Return the [X, Y] coordinate for the center point of the cell that contains the specified text.  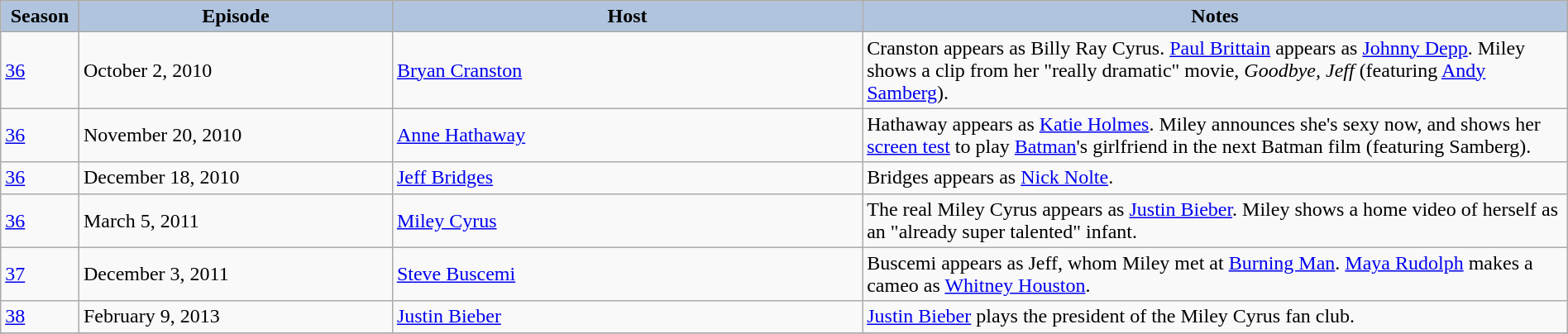
December 18, 2010 [235, 178]
October 2, 2010 [235, 70]
Host [627, 17]
Bryan Cranston [627, 70]
37 [40, 274]
The real Miley Cyrus appears as Justin Bieber. Miley shows a home video of herself as an "already super talented" infant. [1216, 220]
Jeff Bridges [627, 178]
Steve Buscemi [627, 274]
March 5, 2011 [235, 220]
Season [40, 17]
Justin Bieber plays the president of the Miley Cyrus fan club. [1216, 317]
Bridges appears as Nick Nolte. [1216, 178]
February 9, 2013 [235, 317]
Buscemi appears as Jeff, whom Miley met at Burning Man. Maya Rudolph makes a cameo as Whitney Houston. [1216, 274]
December 3, 2011 [235, 274]
November 20, 2010 [235, 136]
Anne Hathaway [627, 136]
Justin Bieber [627, 317]
Miley Cyrus [627, 220]
38 [40, 317]
Episode [235, 17]
Notes [1216, 17]
